From the cell containing the given text, extract its center point as [X, Y] coordinate. 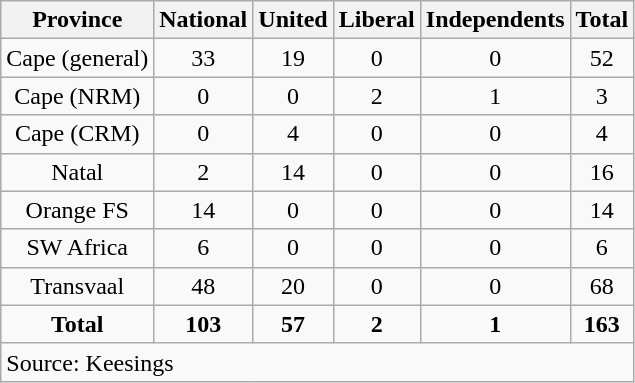
United [293, 20]
SW Africa [78, 248]
Cape (NRM) [78, 96]
Cape (CRM) [78, 134]
Natal [78, 172]
68 [602, 286]
57 [293, 324]
3 [602, 96]
16 [602, 172]
Province [78, 20]
Source: Keesings [318, 362]
Transvaal [78, 286]
20 [293, 286]
48 [204, 286]
Liberal [376, 20]
163 [602, 324]
33 [204, 58]
52 [602, 58]
103 [204, 324]
National [204, 20]
19 [293, 58]
Independents [495, 20]
Cape (general) [78, 58]
Orange FS [78, 210]
